Locate the cell with the specified text and output its (x, y) center coordinate. 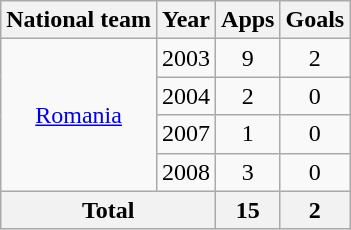
Goals (315, 20)
Total (108, 210)
9 (248, 58)
Romania (79, 115)
1 (248, 134)
2007 (186, 134)
3 (248, 172)
Apps (248, 20)
2008 (186, 172)
15 (248, 210)
National team (79, 20)
Year (186, 20)
2004 (186, 96)
2003 (186, 58)
